Provide the (X, Y) coordinate of the cell's center where the given text is located.  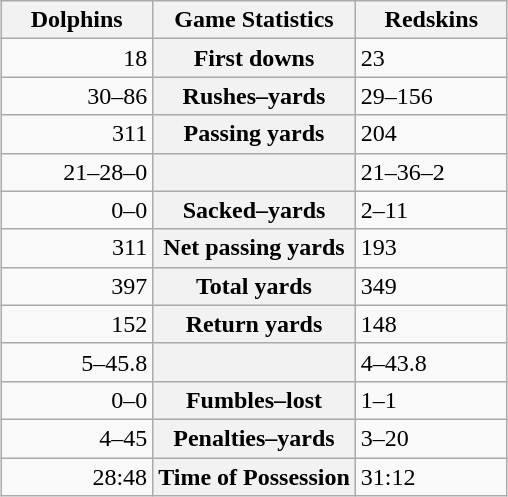
204 (431, 134)
5–45.8 (77, 362)
First downs (254, 58)
152 (77, 324)
Redskins (431, 20)
2–11 (431, 210)
Game Statistics (254, 20)
1–1 (431, 400)
397 (77, 286)
18 (77, 58)
30–86 (77, 96)
193 (431, 248)
Return yards (254, 324)
148 (431, 324)
Total yards (254, 286)
29–156 (431, 96)
21–28–0 (77, 172)
23 (431, 58)
28:48 (77, 477)
Net passing yards (254, 248)
21–36–2 (431, 172)
31:12 (431, 477)
3–20 (431, 438)
Fumbles–lost (254, 400)
Time of Possession (254, 477)
Rushes–yards (254, 96)
4–43.8 (431, 362)
Passing yards (254, 134)
Dolphins (77, 20)
4–45 (77, 438)
349 (431, 286)
Sacked–yards (254, 210)
Penalties–yards (254, 438)
